Extract the (x, y) coordinate from the center of the cell holding the provided text.  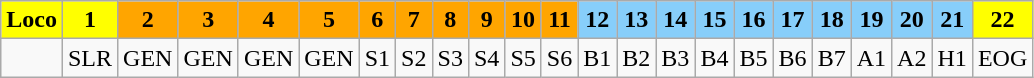
A1 (871, 58)
6 (377, 20)
9 (486, 20)
S4 (486, 58)
S1 (377, 58)
B4 (714, 58)
20 (912, 20)
14 (676, 20)
S5 (523, 58)
B2 (636, 58)
21 (952, 20)
17 (792, 20)
15 (714, 20)
SLR (90, 58)
22 (1002, 20)
18 (832, 20)
10 (523, 20)
13 (636, 20)
S6 (559, 58)
4 (268, 20)
12 (598, 20)
B5 (754, 58)
S2 (414, 58)
B3 (676, 58)
5 (329, 20)
B1 (598, 58)
H1 (952, 58)
8 (450, 20)
11 (559, 20)
16 (754, 20)
19 (871, 20)
7 (414, 20)
S3 (450, 58)
2 (148, 20)
EOG (1002, 58)
1 (90, 20)
Loco (32, 20)
A2 (912, 58)
3 (208, 20)
B7 (832, 58)
B6 (792, 58)
